Pinpoint the cell where the given text exists, returning its [x, y] midpoint coordinate. 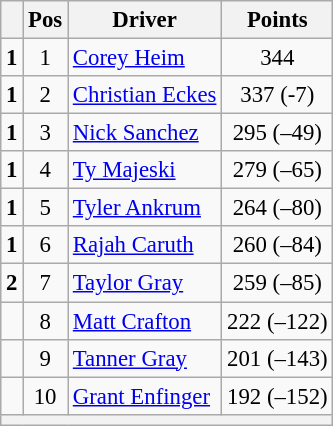
Ty Majeski [145, 170]
Corey Heim [145, 58]
Grant Enfinger [145, 396]
222 (–122) [278, 321]
10 [46, 396]
Christian Eckes [145, 95]
7 [46, 283]
9 [46, 358]
Tyler Ankrum [145, 208]
Rajah Caruth [145, 245]
Matt Crafton [145, 321]
Tanner Gray [145, 358]
264 (–80) [278, 208]
192 (–152) [278, 396]
6 [46, 245]
5 [46, 208]
Pos [46, 20]
295 (–49) [278, 133]
337 (-7) [278, 95]
4 [46, 170]
344 [278, 58]
259 (–85) [278, 283]
260 (–84) [278, 245]
Nick Sanchez [145, 133]
Taylor Gray [145, 283]
Driver [145, 20]
Points [278, 20]
3 [46, 133]
201 (–143) [278, 358]
8 [46, 321]
279 (–65) [278, 170]
